Identify which cell holds the provided text, then report its [X, Y] central coordinate. 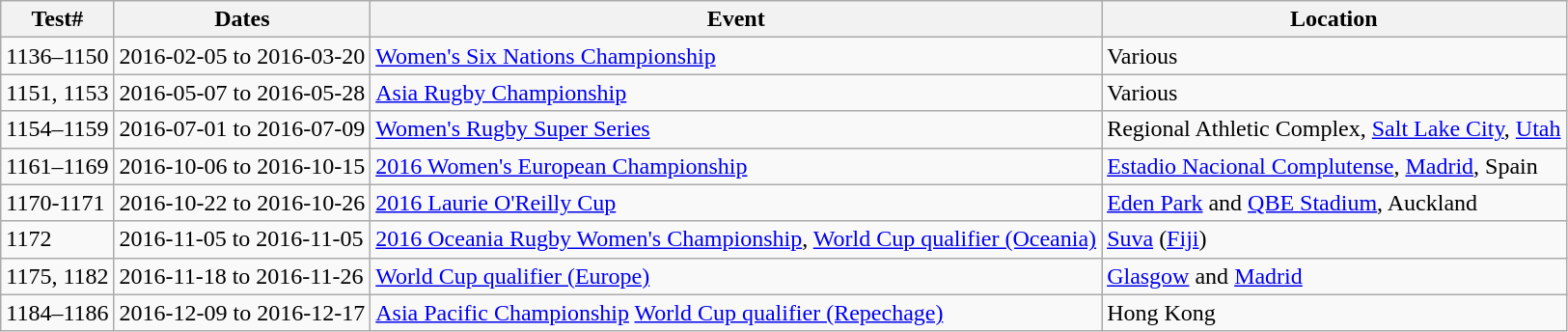
World Cup qualifier (Europe) [736, 276]
Hong Kong [1334, 313]
Event [736, 19]
Asia Pacific Championship World Cup qualifier (Repechage) [736, 313]
1170-1171 [58, 203]
Location [1334, 19]
1172 [58, 239]
Women's Rugby Super Series [736, 129]
Women's Six Nations Championship [736, 56]
Glasgow and Madrid [1334, 276]
2016-10-06 to 2016-10-15 [242, 166]
2016 Oceania Rugby Women's Championship, World Cup qualifier (Oceania) [736, 239]
1161–1169 [58, 166]
Test# [58, 19]
2016-07-01 to 2016-07-09 [242, 129]
Dates [242, 19]
1151, 1153 [58, 93]
1184–1186 [58, 313]
Eden Park and QBE Stadium, Auckland [1334, 203]
Estadio Nacional Complutense, Madrid, Spain [1334, 166]
2016-12-09 to 2016-12-17 [242, 313]
2016 Women's European Championship [736, 166]
2016-11-05 to 2016-11-05 [242, 239]
1136–1150 [58, 56]
2016-11-18 to 2016-11-26 [242, 276]
2016-10-22 to 2016-10-26 [242, 203]
Regional Athletic Complex, Salt Lake City, Utah [1334, 129]
2016-02-05 to 2016-03-20 [242, 56]
2016 Laurie O'Reilly Cup [736, 203]
2016-05-07 to 2016-05-28 [242, 93]
1154–1159 [58, 129]
Asia Rugby Championship [736, 93]
1175, 1182 [58, 276]
Suva (Fiji) [1334, 239]
